Return the [x, y] coordinate for the center point of the cell that contains the specified text.  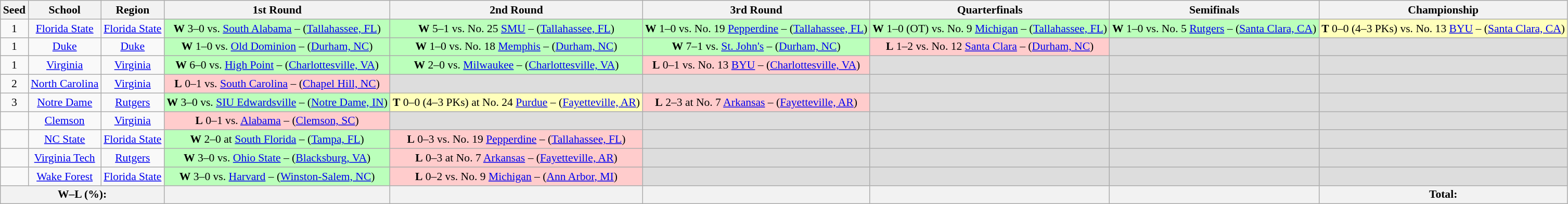
W 6–0 vs. High Point – (Charlottesville, VA) [277, 65]
Virginia Tech [65, 158]
L 0–2 vs. No. 9 Michigan – (Ann Arbor, MI) [516, 176]
T 0–0 (4–3 PKs) vs. No. 13 BYU – (Santa Clara, CA) [1443, 29]
W 3–0 vs. South Alabama – (Tallahassee, FL) [277, 29]
Wake Forest [65, 176]
W 1–0 vs. No. 5 Rutgers – (Santa Clara, CA) [1214, 29]
Seed [15, 10]
2nd Round [516, 10]
W 1–0 (OT) vs. No. 9 Michigan – (Tallahassee, FL) [989, 29]
L 2–3 at No. 7 Arkansas – (Fayetteville, AR) [756, 102]
W 1–0 vs. Old Dominion – (Durham, NC) [277, 47]
W 3–0 vs. Ohio State – (Blacksburg, VA) [277, 158]
Region [132, 10]
W 3–0 vs. Harvard – (Winston-Salem, NC) [277, 176]
L 0–1 vs. Alabama – (Clemson, SC) [277, 121]
W–L (%): [82, 195]
1st Round [277, 10]
2 [15, 84]
W 2–0 vs. Milwaukee – (Charlottesville, VA) [516, 65]
Clemson [65, 121]
W 1–0 vs. No. 19 Pepperdine – (Tallahassee, FL) [756, 29]
North Carolina [65, 84]
3 [15, 102]
L 0–3 vs. No. 19 Pepperdine – (Tallahassee, FL) [516, 140]
W 7–1 vs. St. John's – (Durham, NC) [756, 47]
W 3–0 vs. SIU Edwardsville – (Notre Dame, IN) [277, 102]
T 0–0 (4–3 PKs) at No. 24 Purdue – (Fayetteville, AR) [516, 102]
L 0–1 vs. South Carolina – (Chapel Hill, NC) [277, 84]
Quarterfinals [989, 10]
L 1–2 vs. No. 12 Santa Clara – (Durham, NC) [989, 47]
Total: [1443, 195]
W 2–0 at South Florida – (Tampa, FL) [277, 140]
NC State [65, 140]
L 0–1 vs. No. 13 BYU – (Charlottesville, VA) [756, 65]
School [65, 10]
Notre Dame [65, 102]
W 5–1 vs. No. 25 SMU – (Tallahassee, FL) [516, 29]
3rd Round [756, 10]
Championship [1443, 10]
L 0–3 at No. 7 Arkansas – (Fayetteville, AR) [516, 158]
Semifinals [1214, 10]
W 1–0 vs. No. 18 Memphis – (Durham, NC) [516, 47]
